Return (x, y) of the center of cell containing provided text 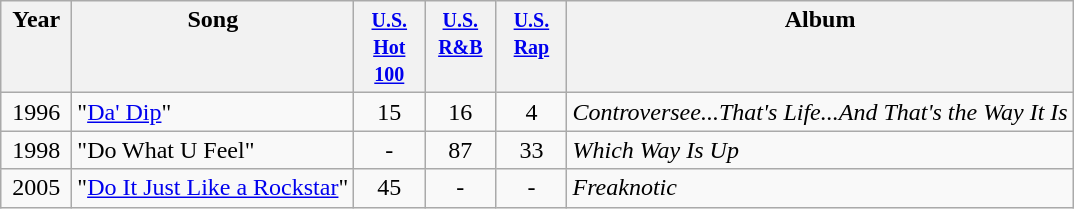
4 (532, 112)
U.S. Rap (532, 47)
87 (460, 150)
Controversee...That's Life...And That's the Way It Is (820, 112)
33 (532, 150)
Song (213, 47)
1996 (36, 112)
Freaknotic (820, 188)
1998 (36, 150)
"Da' Dip" (213, 112)
2005 (36, 188)
U.S. R&B (460, 47)
"Do What U Feel" (213, 150)
15 (390, 112)
16 (460, 112)
U.S. Hot 100 (390, 47)
Album (820, 47)
45 (390, 188)
Which Way Is Up (820, 150)
Year (36, 47)
"Do It Just Like a Rockstar" (213, 188)
